Detect which cell encompasses the target text, then output its [x, y] center coordinate. 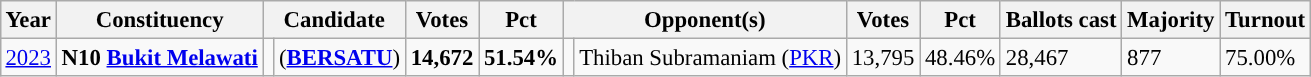
Majority [1171, 20]
Opponent(s) [704, 20]
51.54% [522, 57]
Thiban Subramaniam (PKR) [710, 57]
(BERSATU) [340, 57]
Turnout [1266, 20]
Year [28, 20]
Ballots cast [1060, 20]
Candidate [334, 20]
28,467 [1060, 57]
N10 Bukit Melawati [160, 57]
14,672 [442, 57]
13,795 [882, 57]
877 [1171, 57]
Constituency [160, 20]
48.46% [960, 57]
2023 [28, 57]
75.00% [1266, 57]
